For the text-containing cell, return its midpoint in (x, y) coordinate format. 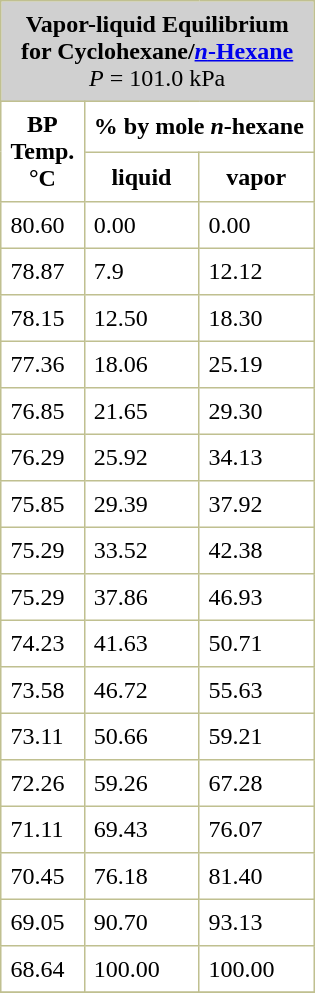
67.28 (256, 783)
29.39 (142, 504)
76.07 (256, 829)
81.40 (256, 876)
73.58 (42, 690)
76.85 (42, 411)
78.15 (42, 318)
59.21 (256, 736)
70.45 (42, 876)
69.43 (142, 829)
80.60 (42, 225)
69.05 (42, 922)
71.11 (42, 829)
77.36 (42, 364)
12.12 (256, 271)
68.64 (42, 969)
BPTemp.°C (42, 151)
46.93 (256, 597)
Vapor-liquid Equilibriumfor Cyclohexane/n-HexaneP = 101.0 kPa (158, 51)
50.71 (256, 643)
41.63 (142, 643)
25.19 (256, 364)
76.18 (142, 876)
34.13 (256, 457)
18.30 (256, 318)
42.38 (256, 550)
liquid (142, 177)
55.63 (256, 690)
25.92 (142, 457)
93.13 (256, 922)
75.85 (42, 504)
% by mole n-hexane (199, 126)
7.9 (142, 271)
78.87 (42, 271)
12.50 (142, 318)
vapor (256, 177)
37.92 (256, 504)
76.29 (42, 457)
50.66 (142, 736)
72.26 (42, 783)
73.11 (42, 736)
29.30 (256, 411)
33.52 (142, 550)
90.70 (142, 922)
21.65 (142, 411)
59.26 (142, 783)
18.06 (142, 364)
46.72 (142, 690)
74.23 (42, 643)
37.86 (142, 597)
